Output the (X, Y) coordinate of the center of the cell containing the given text.  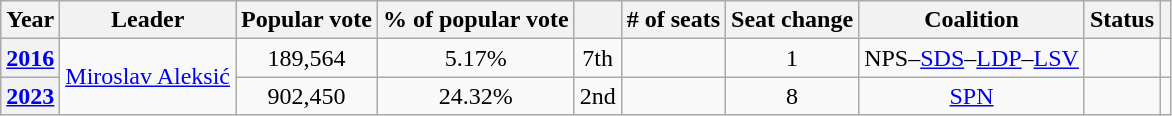
2016 (30, 58)
2nd (598, 96)
Status (1122, 20)
Seat change (792, 20)
Year (30, 20)
1 (792, 58)
% of popular vote (476, 20)
Coalition (972, 20)
Miroslav Aleksić (148, 77)
NPS–SDS–LDP–LSV (972, 58)
2023 (30, 96)
Leader (148, 20)
SPN (972, 96)
7th (598, 58)
5.17% (476, 58)
189,564 (307, 58)
Popular vote (307, 20)
902,450 (307, 96)
24.32% (476, 96)
# of seats (673, 20)
8 (792, 96)
